Detect which cell encompasses the target text, then output its [x, y] center coordinate. 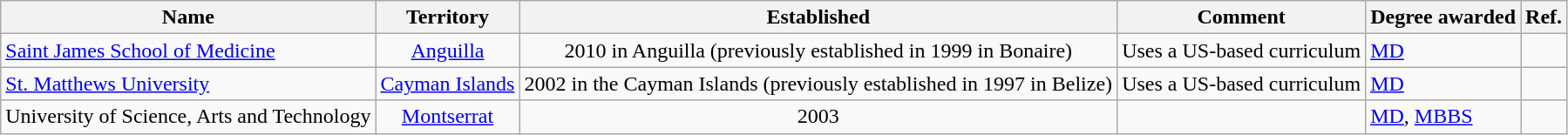
University of Science, Arts and Technology [188, 117]
Established [818, 17]
2003 [818, 117]
Comment [1241, 17]
2010 in Anguilla (previously established in 1999 in Bonaire) [818, 51]
Degree awarded [1443, 17]
Cayman Islands [448, 84]
Name [188, 17]
Anguilla [448, 51]
Territory [448, 17]
2002 in the Cayman Islands (previously established in 1997 in Belize) [818, 84]
MD, MBBS [1443, 117]
Saint James School of Medicine [188, 51]
Ref. [1544, 17]
St. Matthews University [188, 84]
Montserrat [448, 117]
